Output the (x, y) coordinate of the center of the cell containing the given text.  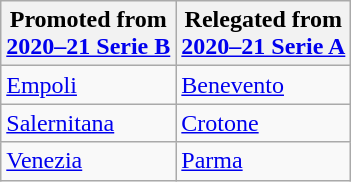
Promoted from2020–21 Serie B (88, 34)
Relegated from2020–21 Serie A (264, 34)
Benevento (264, 85)
Crotone (264, 123)
Salernitana (88, 123)
Venezia (88, 161)
Parma (264, 161)
Empoli (88, 85)
